Capture the cell that displays the provided text and extract its [x, y] central coordinate. 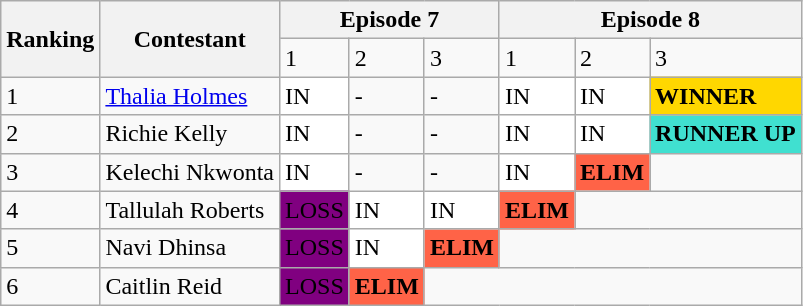
RUNNER UP [726, 134]
6 [50, 286]
Thalia Holmes [190, 96]
Ranking [50, 39]
Richie Kelly [190, 134]
5 [50, 248]
Contestant [190, 39]
Episode 7 [390, 20]
4 [50, 210]
Caitlin Reid [190, 286]
Episode 8 [650, 20]
WINNER [726, 96]
Kelechi Nkwonta [190, 172]
Navi Dhinsa [190, 248]
Tallulah Roberts [190, 210]
